Locate the cell with the specified text and output its [X, Y] center coordinate. 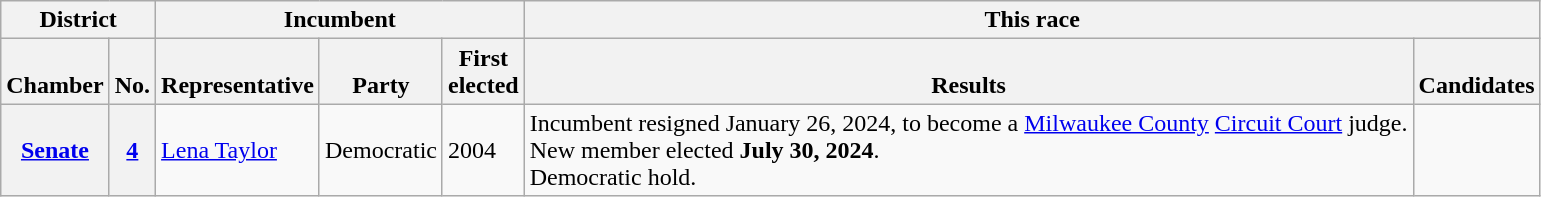
This race [1032, 20]
Lena Taylor [238, 150]
Representative [238, 72]
Results [968, 72]
Firstelected [483, 72]
Chamber [55, 72]
No. [132, 72]
Incumbent resigned January 26, 2024, to become a Milwaukee County Circuit Court judge.New member elected July 30, 2024.Democratic hold. [968, 150]
4 [132, 150]
District [78, 20]
Candidates [1476, 72]
Party [380, 72]
Democratic [380, 150]
Incumbent [340, 20]
Senate [55, 150]
2004 [483, 150]
